For the text-containing cell, return its midpoint in [x, y] coordinate format. 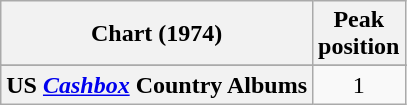
Peakposition [359, 34]
US Cashbox Country Albums [157, 85]
1 [359, 85]
Chart (1974) [157, 34]
